Return the [X, Y] coordinate for the center point of the cell that contains the specified text.  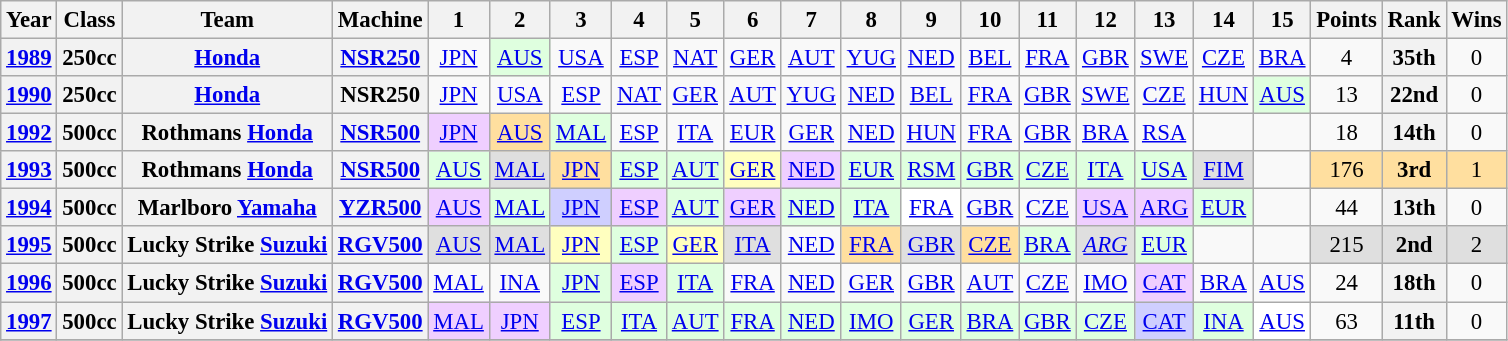
1990 [29, 95]
Machine [380, 20]
14th [1414, 133]
RSA [1164, 133]
6 [752, 20]
215 [1346, 245]
RSM [931, 170]
Rank [1414, 20]
18 [1346, 133]
11 [1048, 20]
18th [1414, 283]
44 [1346, 208]
7 [811, 20]
24 [1346, 283]
1993 [29, 170]
63 [1346, 321]
1996 [29, 283]
Wins [1476, 20]
9 [931, 20]
1994 [29, 208]
FIM [1223, 170]
Team [228, 20]
YZR500 [380, 208]
11th [1414, 321]
10 [990, 20]
8 [871, 20]
15 [1282, 20]
Points [1346, 20]
5 [694, 20]
Year [29, 20]
1992 [29, 133]
22nd [1414, 95]
176 [1346, 170]
35th [1414, 58]
12 [1106, 20]
Class [90, 20]
13th [1414, 208]
3rd [1414, 170]
Marlboro Yamaha [228, 208]
1997 [29, 321]
3 [580, 20]
1995 [29, 245]
14 [1223, 20]
2nd [1414, 245]
1989 [29, 58]
